Pinpoint the cell where the given text exists, returning its (x, y) midpoint coordinate. 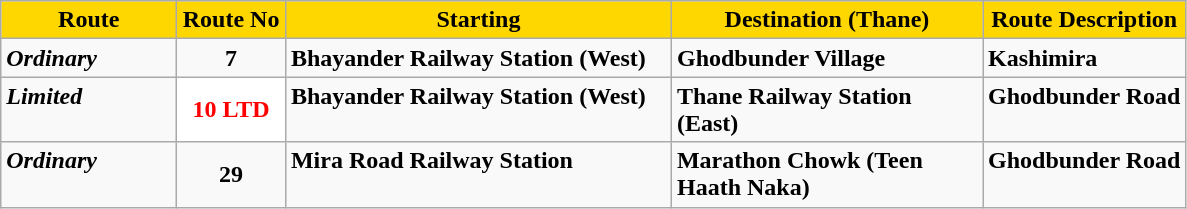
Limited (89, 110)
Thane Railway Station (East) (826, 110)
Mira Road Railway Station (478, 174)
7 (232, 58)
29 (232, 174)
Route (89, 20)
Ghodbunder Village (826, 58)
Kashimira (1084, 58)
Marathon Chowk (Teen Haath Naka) (826, 174)
Route No (232, 20)
Route Description (1084, 20)
10 LTD (232, 110)
Destination (Thane) (826, 20)
Starting (478, 20)
